Locate the cell with the specified text and output its [X, Y] center coordinate. 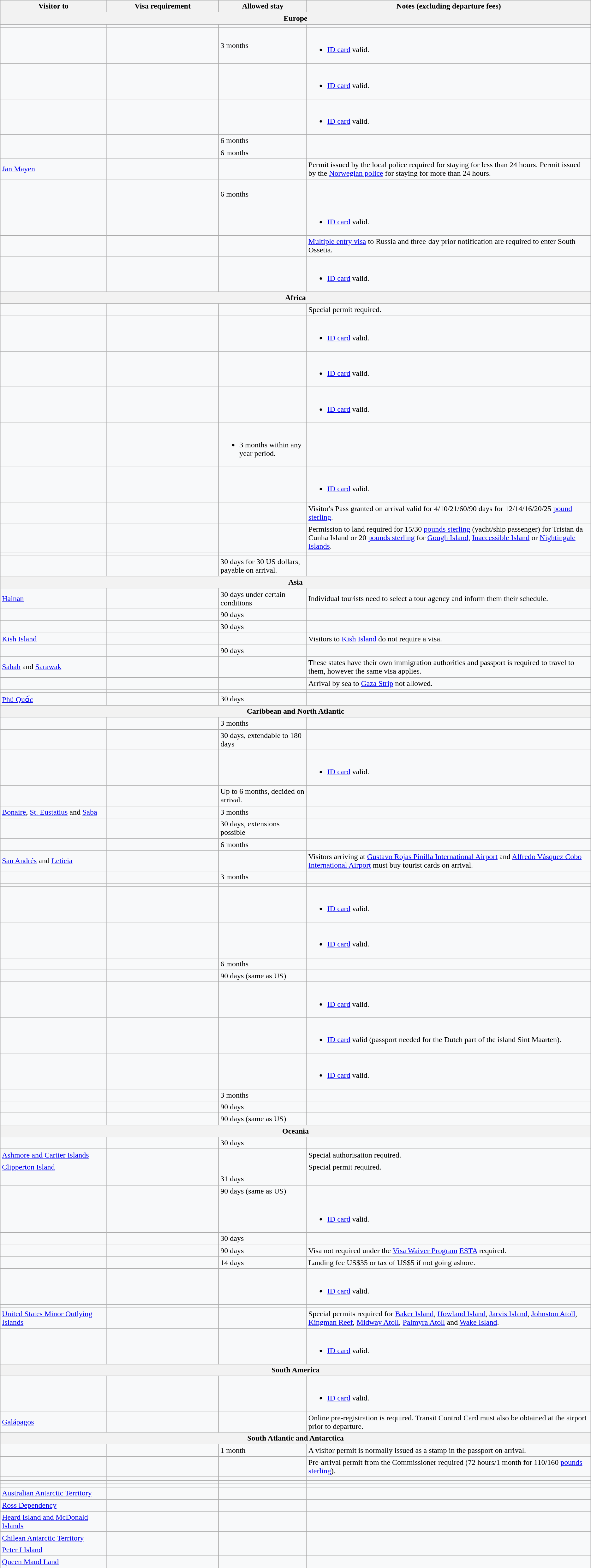
Phú Quốc [54, 699]
Individual tourists need to select a tour agency and inform them their schedule. [449, 598]
Visitors to Kish Island do not require a visa. [449, 639]
Chilean Antarctic Territory [54, 1538]
Jan Mayen [54, 169]
Pre-arrival permit from the Commissioner required (72 hours/1 month for 110/160 pounds sterling). [449, 1466]
United States Minor Outlying Islands [54, 1318]
Allowed stay [263, 6]
Clipperton Island [54, 1167]
Ashmore and Cartier Islands [54, 1155]
ID card valid (passport needed for the Dutch part of the island Sint Maarten). [449, 1035]
31 days [263, 1179]
Online pre-registration is required. Transit Control Card must also be obtained at the airport prior to departure. [449, 1422]
14 days [263, 1263]
Special permits required for Baker Island, Howland Island, Jarvis Island, Johnston Atoll, Kingman Reef, Midway Atoll, Palmyra Atoll and Wake Island. [449, 1318]
Hainan [54, 598]
1 month [263, 1450]
3 months within any year period. [263, 445]
Visa not required under the Visa Waiver Program ESTA required. [449, 1251]
Visitors arriving at Gustavo Rojas Pinilla International Airport and Alfredo Vásquez Cobo International Airport must buy tourist cards on arrival. [449, 861]
Visitor's Pass granted on arrival valid for 4/10/21/60/90 days for 12/14/16/20/25 pound sterling. [449, 513]
Queen Maud Land [54, 1562]
Sabah and Sarawak [54, 667]
A visitor permit is normally issued as a stamp in the passport on arrival. [449, 1450]
30 days, extensions possible [263, 828]
30 days, extendable to 180 days [263, 740]
30 days under certain conditions [263, 598]
Visa requirement [162, 6]
These states have their own immigration authorities and passport is required to travel to them, however the same visa applies. [449, 667]
South America [295, 1370]
Caribbean and North Atlantic [295, 711]
Oceania [295, 1131]
Landing fee US$35 or tax of US$5 if not going ashore. [449, 1263]
Notes (excluding departure fees) [449, 6]
Multiple entry visa to Russia and three-day prior notification are required to enter South Ossetia. [449, 245]
Arrival by sea to Gaza Strip not allowed. [449, 683]
Europe [295, 18]
Bonaire, St. Eustatius and Saba [54, 812]
Ross Dependency [54, 1505]
Visitor to [54, 6]
Asia [295, 582]
Australian Antarctic Territory [54, 1493]
Special authorisation required. [449, 1155]
Peter I Island [54, 1550]
30 days for 30 US dollars, payable on arrival. [263, 566]
Africa [295, 298]
Galápagos [54, 1422]
South Atlantic and Antarctica [295, 1438]
Heard Island and McDonald Islands [54, 1521]
San Andrés and Leticia [54, 861]
Up to 6 months, decided on arrival. [263, 796]
Kish Island [54, 639]
